Provide the (x, y) coordinate of the cell's center where the given text is located.  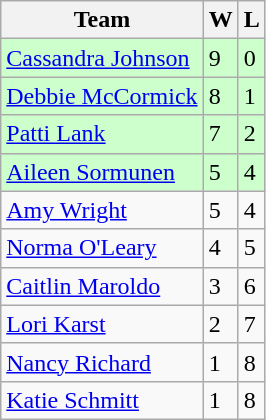
Lori Karst (102, 324)
6 (252, 286)
Nancy Richard (102, 362)
3 (220, 286)
Patti Lank (102, 134)
Cassandra Johnson (102, 58)
0 (252, 58)
Debbie McCormick (102, 96)
Aileen Sormunen (102, 172)
W (220, 20)
L (252, 20)
Caitlin Maroldo (102, 286)
Team (102, 20)
9 (220, 58)
Norma O'Leary (102, 248)
Katie Schmitt (102, 400)
Amy Wright (102, 210)
